Locate the cell with the specified text and output its (x, y) center coordinate. 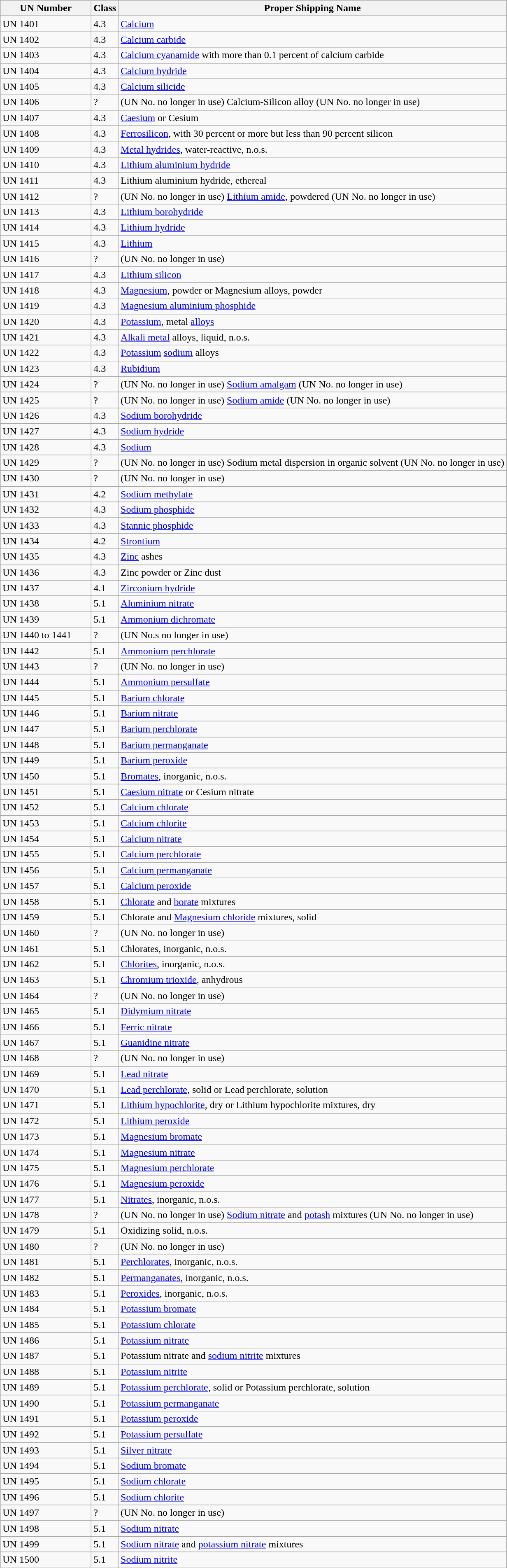
Aluminium nitrate (313, 604)
Potassium persulfate (313, 1434)
UN 1488 (46, 1372)
UN 1413 (46, 212)
UN 1451 (46, 792)
Sodium bromate (313, 1466)
Potassium, metal alloys (313, 322)
Lithium borohydride (313, 212)
UN 1438 (46, 604)
UN 1473 (46, 1136)
(UN No. no longer in use) Sodium amide (UN No. no longer in use) (313, 400)
UN 1419 (46, 306)
UN 1467 (46, 1043)
Lithium silicon (313, 275)
Barium nitrate (313, 714)
Chlorate and borate mixtures (313, 901)
Potassium nitrate and sodium nitrite mixtures (313, 1356)
UN 1481 (46, 1262)
Calcium peroxide (313, 886)
Sodium nitrate and potassium nitrate mixtures (313, 1544)
UN 1405 (46, 86)
UN 1407 (46, 118)
Lithium hypochlorite, dry or Lithium hypochlorite mixtures, dry (313, 1105)
UN 1418 (46, 290)
UN 1434 (46, 541)
UN 1500 (46, 1560)
(UN No. no longer in use) Calcium-Silicon alloy (UN No. no longer in use) (313, 102)
UN 1425 (46, 400)
Potassium permanganate (313, 1403)
Sodium phosphide (313, 510)
UN 1411 (46, 180)
UN 1447 (46, 729)
UN 1428 (46, 447)
UN 1460 (46, 933)
UN 1412 (46, 196)
Potassium perchlorate, solid or Potassium perchlorate, solution (313, 1387)
Peroxides, inorganic, n.o.s. (313, 1293)
UN 1459 (46, 917)
UN 1497 (46, 1513)
Silver nitrate (313, 1450)
Strontium (313, 541)
Lithium aluminium hydride (313, 165)
UN 1471 (46, 1105)
UN 1470 (46, 1090)
UN 1423 (46, 369)
UN 1432 (46, 510)
Ferric nitrate (313, 1027)
Ferrosilicon, with 30 percent or more but less than 90 percent silicon (313, 133)
Chlorites, inorganic, n.o.s. (313, 964)
Ammonium dichromate (313, 619)
UN 1457 (46, 886)
UN 1409 (46, 149)
Chlorate and Magnesium chloride mixtures, solid (313, 917)
UN 1484 (46, 1309)
Calcium nitrate (313, 839)
UN 1464 (46, 996)
Sodium hydride (313, 431)
(UN No. no longer in use) Sodium amalgam (UN No. no longer in use) (313, 384)
Lead nitrate (313, 1074)
UN 1427 (46, 431)
UN 1414 (46, 228)
UN 1449 (46, 761)
UN 1466 (46, 1027)
UN 1450 (46, 776)
UN 1415 (46, 243)
Magnesium, powder or Magnesium alloys, powder (313, 290)
Magnesium aluminium phosphide (313, 306)
UN 1424 (46, 384)
Class (105, 8)
UN 1472 (46, 1121)
UN 1465 (46, 1011)
UN 1491 (46, 1419)
UN 1477 (46, 1199)
UN 1469 (46, 1074)
UN 1489 (46, 1387)
UN 1494 (46, 1466)
UN 1480 (46, 1246)
Caesium or Cesium (313, 118)
Lead perchlorate, solid or Lead perchlorate, solution (313, 1090)
UN 1456 (46, 870)
Barium permanganate (313, 745)
Stannic phosphide (313, 525)
UN 1493 (46, 1450)
Sodium chlorite (313, 1497)
UN 1422 (46, 353)
Magnesium perchlorate (313, 1168)
Alkali metal alloys, liquid, n.o.s. (313, 337)
Ammonium persulfate (313, 682)
Potassium nitrite (313, 1372)
Rubidium (313, 369)
Potassium peroxide (313, 1419)
Calcium carbide (313, 40)
UN 1495 (46, 1482)
UN 1402 (46, 40)
Calcium (313, 24)
Sodium nitrate (313, 1528)
UN 1492 (46, 1434)
Bromates, inorganic, n.o.s. (313, 776)
UN 1474 (46, 1152)
UN Number (46, 8)
Sodium (313, 447)
UN 1499 (46, 1544)
(UN No. no longer in use) Lithium amide, powdered (UN No. no longer in use) (313, 196)
(UN No.s no longer in use) (313, 635)
Sodium methylate (313, 494)
UN 1431 (46, 494)
UN 1429 (46, 463)
UN 1478 (46, 1215)
UN 1435 (46, 557)
UN 1453 (46, 823)
UN 1404 (46, 71)
UN 1442 (46, 651)
UN 1445 (46, 698)
UN 1410 (46, 165)
Perchlorates, inorganic, n.o.s. (313, 1262)
Zinc ashes (313, 557)
Calcium hydride (313, 71)
Potassium nitrate (313, 1340)
UN 1448 (46, 745)
UN 1462 (46, 964)
UN 1408 (46, 133)
(UN No. no longer in use) Sodium metal dispersion in organic solvent (UN No. no longer in use) (313, 463)
UN 1452 (46, 807)
Calcium chlorite (313, 823)
Proper Shipping Name (313, 8)
Calcium permanganate (313, 870)
UN 1479 (46, 1231)
Ammonium perchlorate (313, 651)
UN 1436 (46, 572)
Barium chlorate (313, 698)
UN 1476 (46, 1183)
Lithium hydride (313, 228)
UN 1421 (46, 337)
Potassium chlorate (313, 1325)
Sodium borohydride (313, 415)
UN 1486 (46, 1340)
Guanidine nitrate (313, 1043)
UN 1454 (46, 839)
UN 1461 (46, 948)
UN 1482 (46, 1278)
Sodium nitrite (313, 1560)
UN 1490 (46, 1403)
UN 1485 (46, 1325)
Lithium aluminium hydride, ethereal (313, 180)
UN 1416 (46, 259)
Chlorates, inorganic, n.o.s. (313, 948)
Barium peroxide (313, 761)
UN 1433 (46, 525)
UN 1496 (46, 1497)
Calcium chlorate (313, 807)
Nitrates, inorganic, n.o.s. (313, 1199)
Lithium peroxide (313, 1121)
Calcium perchlorate (313, 854)
Magnesium nitrate (313, 1152)
UN 1420 (46, 322)
UN 1487 (46, 1356)
UN 1426 (46, 415)
Didymium nitrate (313, 1011)
UN 1440 to 1441 (46, 635)
Chromium trioxide, anhydrous (313, 980)
Lithium (313, 243)
UN 1403 (46, 55)
UN 1401 (46, 24)
UN 1443 (46, 666)
UN 1446 (46, 714)
UN 1417 (46, 275)
UN 1463 (46, 980)
Oxidizing solid, n.o.s. (313, 1231)
Potassium sodium alloys (313, 353)
Calcium silicide (313, 86)
Magnesium peroxide (313, 1183)
UN 1430 (46, 478)
Permanganates, inorganic, n.o.s. (313, 1278)
UN 1406 (46, 102)
Calcium cyanamide with more than 0.1 percent of calcium carbide (313, 55)
UN 1468 (46, 1058)
Potassium bromate (313, 1309)
Zinc powder or Zinc dust (313, 572)
Caesium nitrate or Cesium nitrate (313, 792)
4.1 (105, 588)
Metal hydrides, water-reactive, n.o.s. (313, 149)
UN 1458 (46, 901)
UN 1483 (46, 1293)
(UN No. no longer in use) Sodium nitrate and potash mixtures (UN No. no longer in use) (313, 1215)
Sodium chlorate (313, 1482)
UN 1444 (46, 682)
Magnesium bromate (313, 1136)
UN 1498 (46, 1528)
UN 1475 (46, 1168)
Barium perchlorate (313, 729)
Zirconium hydride (313, 588)
UN 1455 (46, 854)
UN 1437 (46, 588)
UN 1439 (46, 619)
